Identify which cell holds the provided text, then report its (X, Y) central coordinate. 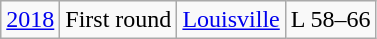
L 58–66 (330, 20)
Louisville (231, 20)
2018 (30, 20)
First round (118, 20)
